Return the (x, y) coordinate for the center point of the cell that contains the specified text.  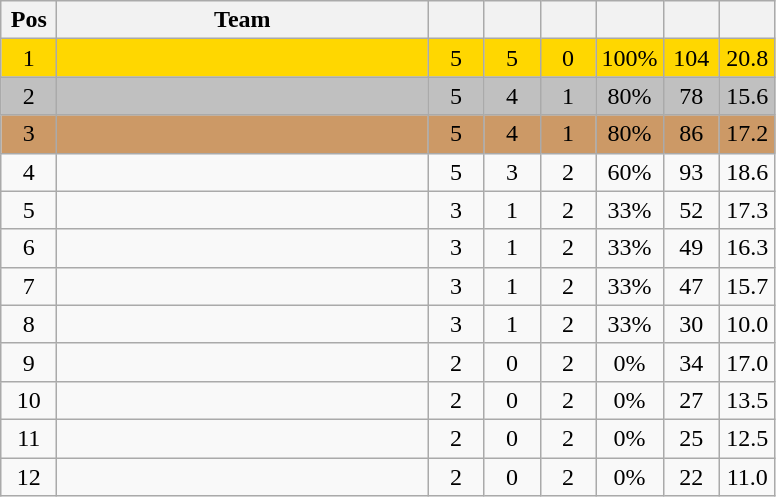
49 (691, 248)
10.0 (747, 324)
10 (29, 400)
11 (29, 438)
12 (29, 477)
25 (691, 438)
17.0 (747, 362)
17.2 (747, 134)
11.0 (747, 477)
52 (691, 210)
6 (29, 248)
20.8 (747, 58)
18.6 (747, 172)
7 (29, 286)
Team (242, 20)
30 (691, 324)
34 (691, 362)
15.6 (747, 96)
22 (691, 477)
12.5 (747, 438)
27 (691, 400)
15.7 (747, 286)
100% (630, 58)
60% (630, 172)
93 (691, 172)
104 (691, 58)
17.3 (747, 210)
13.5 (747, 400)
Pos (29, 20)
16.3 (747, 248)
86 (691, 134)
78 (691, 96)
47 (691, 286)
8 (29, 324)
9 (29, 362)
